Identify which cell holds the provided text, then report its (X, Y) central coordinate. 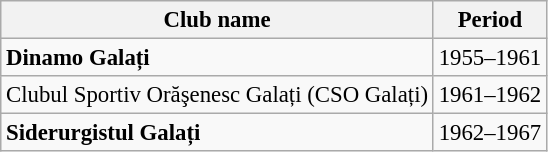
Period (490, 20)
1962–1967 (490, 133)
Clubul Sportiv Orăşenesc Galați (CSO Galați) (218, 95)
Club name (218, 20)
1955–1961 (490, 58)
1961–1962 (490, 95)
Dinamo Galați (218, 58)
Siderurgistul Galați (218, 133)
